Determine the (X, Y) coordinate at the center of the cell enclosing the given text.  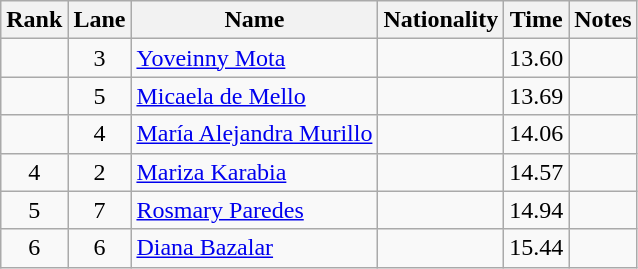
14.94 (536, 210)
3 (100, 58)
7 (100, 210)
14.06 (536, 134)
15.44 (536, 248)
Rank (34, 20)
Nationality (441, 20)
Notes (603, 20)
Yoveinny Mota (254, 58)
Lane (100, 20)
Name (254, 20)
Micaela de Mello (254, 96)
María Alejandra Murillo (254, 134)
Diana Bazalar (254, 248)
Mariza Karabia (254, 172)
2 (100, 172)
13.69 (536, 96)
Time (536, 20)
14.57 (536, 172)
Rosmary Paredes (254, 210)
13.60 (536, 58)
